Determine the (X, Y) coordinate at the center of the cell enclosing the given text.  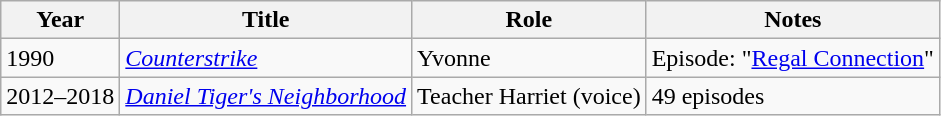
Role (530, 20)
2012–2018 (60, 96)
Teacher Harriet (voice) (530, 96)
Title (266, 20)
Notes (792, 20)
Year (60, 20)
Episode: "Regal Connection" (792, 58)
49 episodes (792, 96)
Yvonne (530, 58)
Daniel Tiger's Neighborhood (266, 96)
1990 (60, 58)
Counterstrike (266, 58)
